Search for the cell housing the specified text and yield its (x, y) center coordinate. 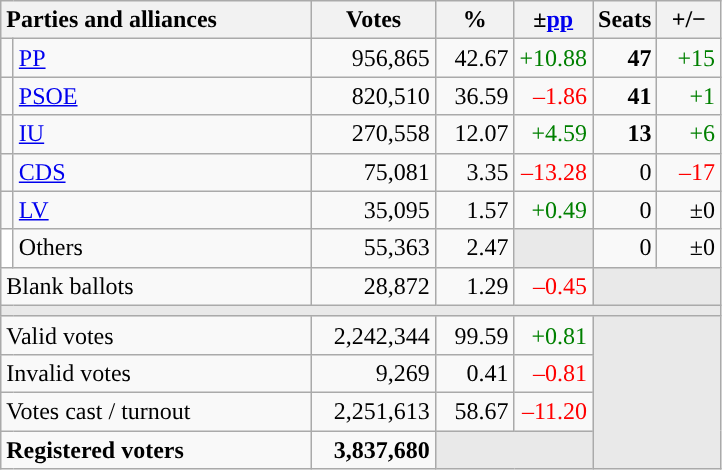
Invalid votes (156, 373)
75,081 (374, 172)
Registered voters (156, 449)
–13.28 (554, 172)
+6 (689, 134)
+1 (689, 96)
+15 (689, 58)
LV (162, 210)
–0.45 (554, 286)
36.59 (474, 96)
956,865 (374, 58)
1.29 (474, 286)
3,837,680 (374, 449)
PP (162, 58)
35,095 (374, 210)
3.35 (474, 172)
2,251,613 (374, 411)
Others (162, 248)
820,510 (374, 96)
Parties and alliances (156, 20)
2,242,344 (374, 335)
47 (625, 58)
0.41 (474, 373)
55,363 (374, 248)
PSOE (162, 96)
13 (625, 134)
99.59 (474, 335)
12.07 (474, 134)
Votes cast / turnout (156, 411)
% (474, 20)
+0.49 (554, 210)
+/− (689, 20)
–17 (689, 172)
1.57 (474, 210)
+10.88 (554, 58)
270,558 (374, 134)
Seats (625, 20)
2.47 (474, 248)
58.67 (474, 411)
±pp (554, 20)
–0.81 (554, 373)
+4.59 (554, 134)
–11.20 (554, 411)
CDS (162, 172)
Valid votes (156, 335)
42.67 (474, 58)
9,269 (374, 373)
28,872 (374, 286)
Votes (374, 20)
Blank ballots (156, 286)
+0.81 (554, 335)
IU (162, 134)
41 (625, 96)
–1.86 (554, 96)
